Locate the cell with the specified text and output its [X, Y] center coordinate. 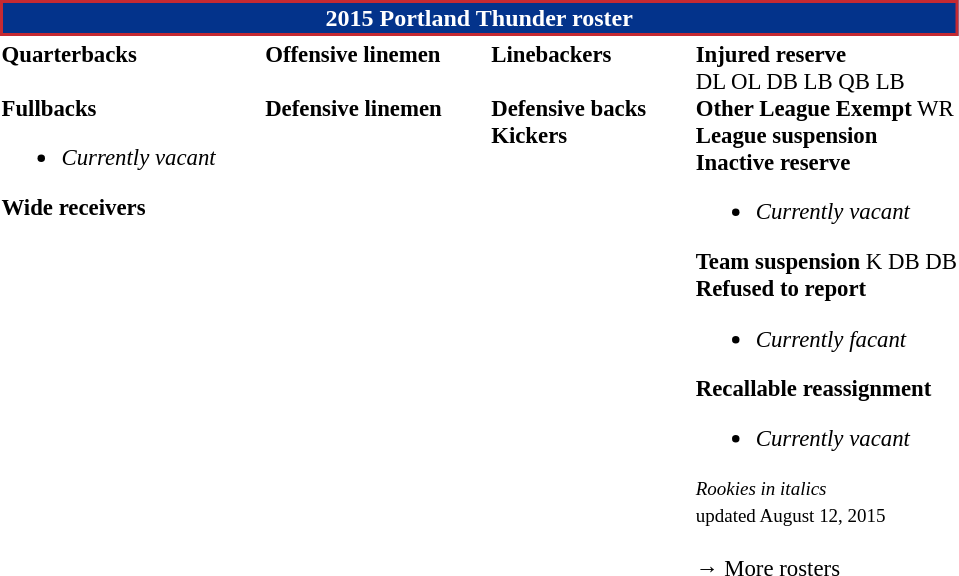
2015 Portland Thunder roster [479, 18]
